Output the [x, y] coordinate of the center of the cell containing the given text.  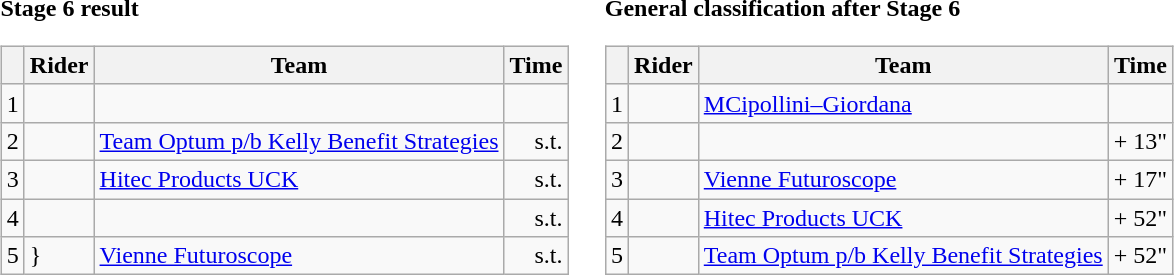
} [59, 256]
MCipollini–Giordana [903, 103]
+ 17" [1140, 179]
+ 13" [1140, 141]
